Scan for the cell matching the given text and deliver its (X, Y) coordinate at center. 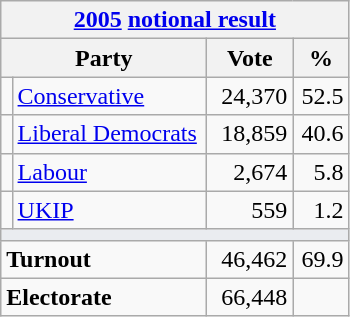
69.9 (321, 259)
UKIP (110, 210)
Party (104, 58)
18,859 (250, 134)
Vote (250, 58)
Turnout (104, 259)
Labour (110, 172)
66,448 (250, 297)
2005 notional result (175, 20)
40.6 (321, 134)
24,370 (250, 96)
Conservative (110, 96)
% (321, 58)
1.2 (321, 210)
52.5 (321, 96)
2,674 (250, 172)
5.8 (321, 172)
Liberal Democrats (110, 134)
Electorate (104, 297)
559 (250, 210)
46,462 (250, 259)
